Search for the cell housing the specified text and yield its (x, y) center coordinate. 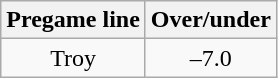
–7.0 (210, 58)
Over/under (210, 20)
Pregame line (74, 20)
Troy (74, 58)
